Detect which cell encompasses the target text, then output its [x, y] center coordinate. 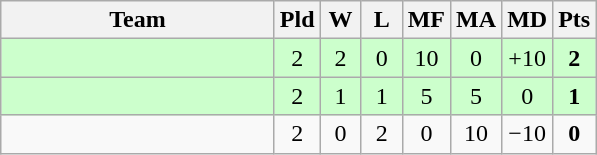
Team [138, 20]
−10 [528, 134]
MD [528, 20]
+10 [528, 58]
MF [426, 20]
W [340, 20]
Pts [574, 20]
L [382, 20]
MA [476, 20]
Pld [297, 20]
